Provide the [x, y] coordinate of the cell's center where the given text is located.  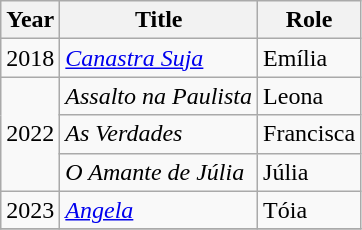
As Verdades [159, 134]
Angela [159, 210]
Francisca [310, 134]
Canastra Suja [159, 58]
2023 [30, 210]
2022 [30, 134]
Leona [310, 96]
Title [159, 20]
2018 [30, 58]
Tóia [310, 210]
Emília [310, 58]
Júlia [310, 172]
Assalto na Paulista [159, 96]
O Amante de Júlia [159, 172]
Role [310, 20]
Year [30, 20]
